Find where the given text appears and provide that cell's center as (x, y) coordinate. 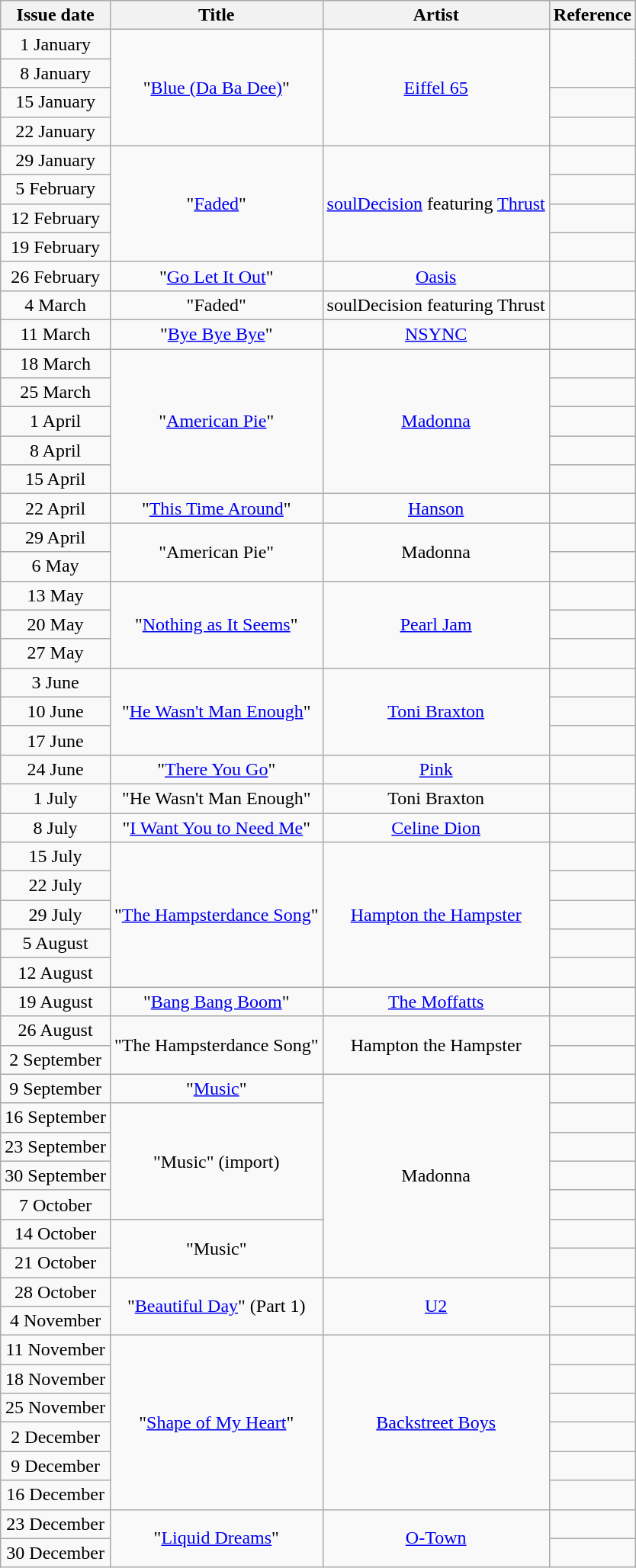
Pearl Jam (436, 624)
15 July (56, 857)
13 May (56, 595)
18 November (56, 1379)
12 February (56, 218)
25 November (56, 1408)
20 May (56, 624)
29 April (56, 537)
16 September (56, 1117)
"I Want You to Need Me" (217, 827)
Title (217, 15)
"Shape of My Heart" (217, 1422)
"Nothing as It Seems" (217, 624)
Hanson (436, 508)
Eiffel 65 (436, 88)
8 January (56, 73)
25 March (56, 393)
14 October (56, 1233)
21 October (56, 1262)
26 August (56, 1031)
Celine Dion (436, 827)
22 July (56, 886)
Backstreet Boys (436, 1422)
"Bang Bang Boom" (217, 1002)
8 April (56, 451)
9 September (56, 1089)
24 June (56, 769)
28 October (56, 1292)
2 September (56, 1060)
23 December (56, 1524)
3 June (56, 682)
"There You Go" (217, 769)
The Moffatts (436, 1002)
23 September (56, 1146)
19 February (56, 247)
1 April (56, 422)
NSYNC (436, 334)
22 January (56, 131)
11 March (56, 334)
Oasis (436, 276)
"Music" (import) (217, 1161)
5 August (56, 944)
30 September (56, 1175)
10 June (56, 711)
7 October (56, 1204)
4 March (56, 305)
O-Town (436, 1538)
"Bye Bye Bye" (217, 334)
29 July (56, 915)
8 July (56, 827)
"Blue (Da Ba Dee)" (217, 88)
15 January (56, 102)
15 April (56, 479)
12 August (56, 973)
"Go Let It Out" (217, 276)
29 January (56, 160)
27 May (56, 653)
"This Time Around" (217, 508)
17 June (56, 740)
6 May (56, 566)
1 January (56, 44)
"Liquid Dreams" (217, 1538)
11 November (56, 1350)
Issue date (56, 15)
9 December (56, 1466)
16 December (56, 1495)
4 November (56, 1321)
Reference (592, 15)
Artist (436, 15)
5 February (56, 189)
U2 (436, 1307)
30 December (56, 1553)
1 July (56, 798)
2 December (56, 1437)
Pink (436, 769)
18 March (56, 364)
26 February (56, 276)
"Beautiful Day" (Part 1) (217, 1307)
19 August (56, 1002)
22 April (56, 508)
